Search for the cell housing the specified text and yield its [x, y] center coordinate. 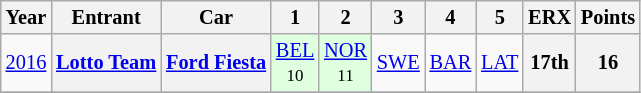
NOR11 [346, 63]
4 [451, 17]
2016 [26, 63]
Entrant [106, 17]
Ford Fiesta [216, 63]
3 [398, 17]
LAT [500, 63]
2 [346, 17]
Year [26, 17]
16 [608, 63]
17th [550, 63]
Lotto Team [106, 63]
Car [216, 17]
BEL10 [295, 63]
5 [500, 17]
1 [295, 17]
ERX [550, 17]
Points [608, 17]
BAR [451, 63]
SWE [398, 63]
